From the cell containing the given text, extract its center point as (x, y) coordinate. 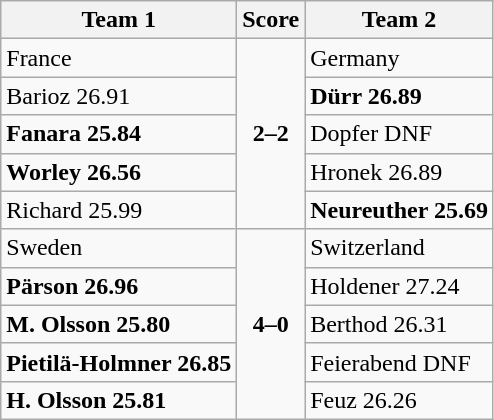
2–2 (271, 134)
Hronek 26.89 (400, 172)
France (119, 58)
Pärson 26.96 (119, 286)
Dopfer DNF (400, 134)
Worley 26.56 (119, 172)
M. Olsson 25.80 (119, 324)
Fanara 25.84 (119, 134)
Holdener 27.24 (400, 286)
Feierabend DNF (400, 362)
4–0 (271, 324)
Score (271, 20)
Team 2 (400, 20)
Sweden (119, 248)
Neureuther 25.69 (400, 210)
Switzerland (400, 248)
Germany (400, 58)
Richard 25.99 (119, 210)
H. Olsson 25.81 (119, 400)
Barioz 26.91 (119, 96)
Team 1 (119, 20)
Berthod 26.31 (400, 324)
Pietilä-Holmner 26.85 (119, 362)
Dürr 26.89 (400, 96)
Feuz 26.26 (400, 400)
